For the text-containing cell, return its midpoint in [x, y] coordinate format. 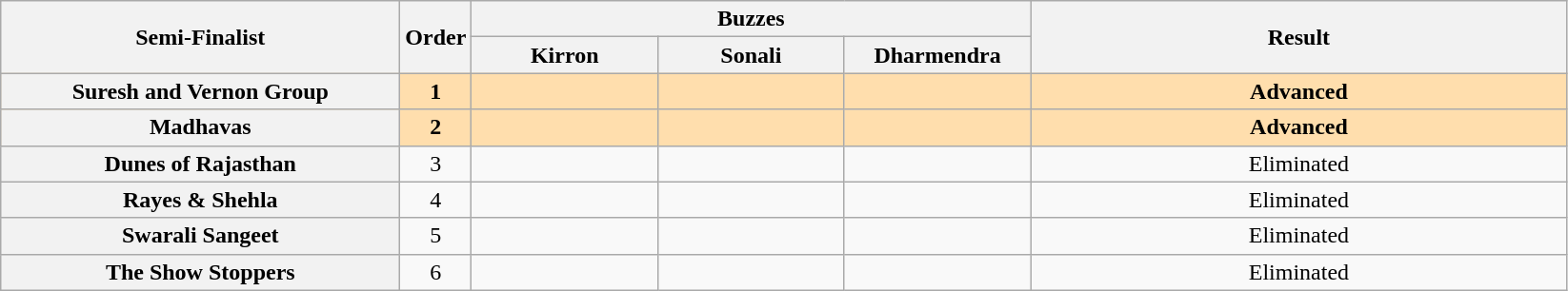
Sonali [752, 55]
Dunes of Rajasthan [200, 164]
Order [436, 37]
Rayes & Shehla [200, 200]
Suresh and Vernon Group [200, 91]
Buzzes [751, 19]
Kirron [565, 55]
The Show Stoppers [200, 272]
Swarali Sangeet [200, 236]
2 [436, 127]
3 [436, 164]
1 [436, 91]
6 [436, 272]
Semi-Finalist [200, 37]
Result [1299, 37]
4 [436, 200]
Dharmendra [937, 55]
Madhavas [200, 127]
5 [436, 236]
